Output the [X, Y] coordinate of the center of the cell containing the given text.  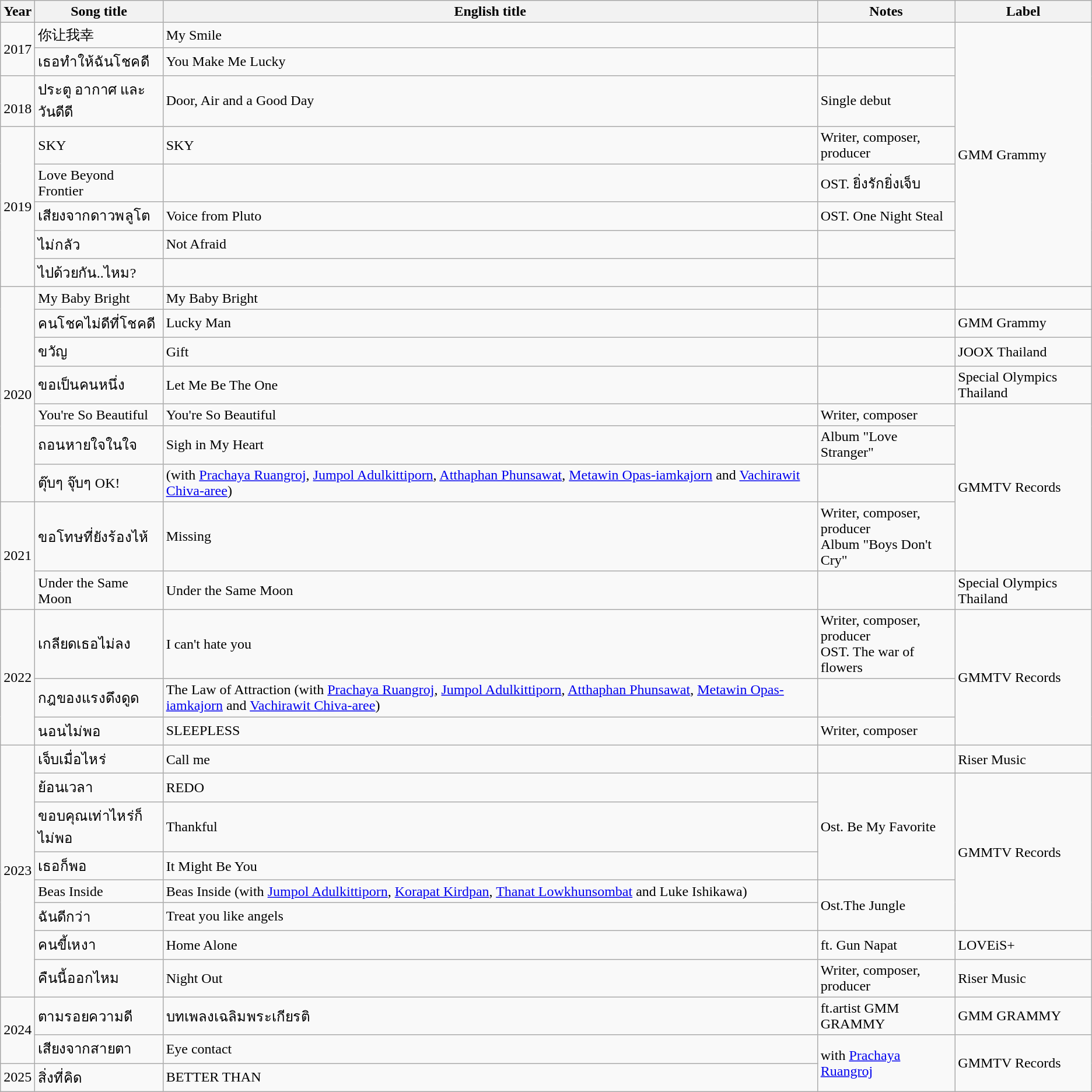
Ost. Be My Favorite [886, 827]
Beas Inside (with Jumpol Adulkittiporn, Korapat Kirdpan, Thanat Lowkhunsombat and Luke Ishikawa) [490, 891]
สิ่งที่คิด [99, 1078]
Writer, composer, producerOST. The war of flowers [886, 644]
Not Afraid [490, 245]
with Prachaya Ruangroj [886, 1063]
ft.artist GMM GRAMMY [886, 1016]
OST. ยิ่งรักยิ่งเจ็บ [886, 183]
Door, Air and a Good Day [490, 101]
JOOX Thailand [1023, 351]
BETTER THAN [490, 1078]
เสียงจากดาวพลูโต [99, 216]
ประตู อากาศ และวันดีดี [99, 101]
ขอโทษที่ยังร้องไห้ [99, 537]
Call me [490, 759]
ไม่กลัว [99, 245]
นอนไม่พอ [99, 730]
Home Alone [490, 945]
My Smile [490, 35]
English title [490, 12]
Song title [99, 12]
2025 [17, 1078]
Gift [490, 351]
Thankful [490, 827]
You Make Me Lucky [490, 62]
Album "Love Stranger" [886, 444]
กฎของแรงดึงดูด [99, 698]
เกลียดเธอไม่ลง [99, 644]
ตุ๊บๆ จุ๊บๆ OK! [99, 483]
Writer, composer, producerAlbum "Boys Don't Cry" [886, 537]
SLEEPLESS [490, 730]
2017 [17, 49]
Sigh in My Heart [490, 444]
Voice from Pluto [490, 216]
Eye contact [490, 1049]
เสียงจากสายตา [99, 1049]
I can't hate you [490, 644]
คนขี้เหงา [99, 945]
The Law of Attraction (with Prachaya Ruangroj, Jumpol Adulkittiporn, Atthaphan Phunsawat, Metawin Opas-iamkajorn and Vachirawit Chiva-aree) [490, 698]
2022 [17, 677]
ขอเป็นคนหนึ่ง [99, 385]
ตามรอยความดี [99, 1016]
Ost.The Jungle [886, 905]
LOVEiS+ [1023, 945]
คนโชคไม่ดีที่โชคดี [99, 323]
ย้อนเวลา [99, 787]
Night Out [490, 978]
เธอก็พอ [99, 866]
2020 [17, 394]
2021 [17, 555]
คืนนี้ออกไหม [99, 978]
Beas Inside [99, 891]
Treat you like angels [490, 917]
(with Prachaya Ruangroj, Jumpol Adulkittiporn, Atthaphan Phunsawat, Metawin Opas-iamkajorn and Vachirawit Chiva-aree) [490, 483]
GMM GRAMMY [1023, 1016]
ถอนหายใจในใจ [99, 444]
Label [1023, 12]
Year [17, 12]
2023 [17, 871]
Missing [490, 537]
Notes [886, 12]
เจ็บเมื่อไหร่ [99, 759]
你让我幸 [99, 35]
ขอบคุณเท่าไหร่ก็ไม่พอ [99, 827]
Lucky Man [490, 323]
OST. One Night Steal [886, 216]
ฉันดีกว่า [99, 917]
เธอทำให้ฉันโชคดี [99, 62]
2024 [17, 1030]
2019 [17, 206]
ขวัญ [99, 351]
บทเพลงเฉลิมพระเกียรติ [490, 1016]
It Might Be You [490, 866]
Love Beyond Frontier [99, 183]
ไปด้วยกัน..ไหม? [99, 273]
ft. Gun Napat [886, 945]
Let Me Be The One [490, 385]
REDO [490, 787]
Single debut [886, 101]
2018 [17, 101]
